Pinpoint the cell where the given text exists, returning its [X, Y] midpoint coordinate. 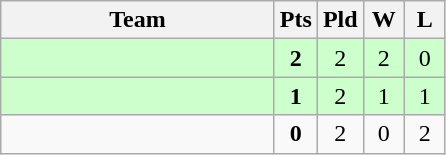
Pts [296, 20]
L [424, 20]
Team [138, 20]
W [384, 20]
Pld [340, 20]
